Extract the [X, Y] coordinate from the center of the cell holding the provided text.  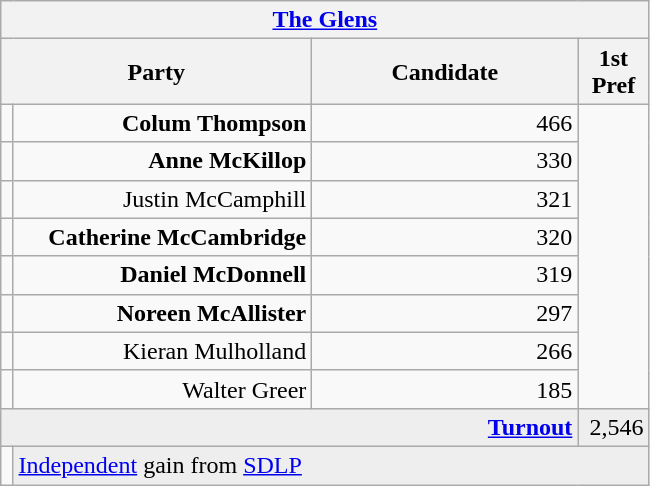
Turnout [290, 427]
Independent gain from SDLP [331, 465]
297 [445, 313]
Kieran Mulholland [162, 351]
185 [445, 389]
1st Pref [614, 72]
Party [156, 72]
330 [445, 161]
319 [445, 275]
321 [445, 199]
Justin McCamphill [162, 199]
Daniel McDonnell [162, 275]
266 [445, 351]
Colum Thompson [162, 123]
Walter Greer [162, 389]
The Glens [325, 20]
320 [445, 237]
Noreen McAllister [162, 313]
Anne McKillop [162, 161]
Candidate [445, 72]
Catherine McCambridge [162, 237]
466 [445, 123]
2,546 [614, 427]
